Scan for the cell matching the given text and deliver its [x, y] coordinate at center. 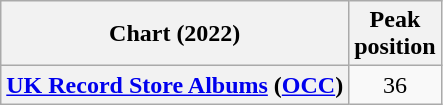
Peakposition [395, 34]
36 [395, 85]
UK Record Store Albums (OCC) [175, 85]
Chart (2022) [175, 34]
